For the text-containing cell, return its midpoint in [X, Y] coordinate format. 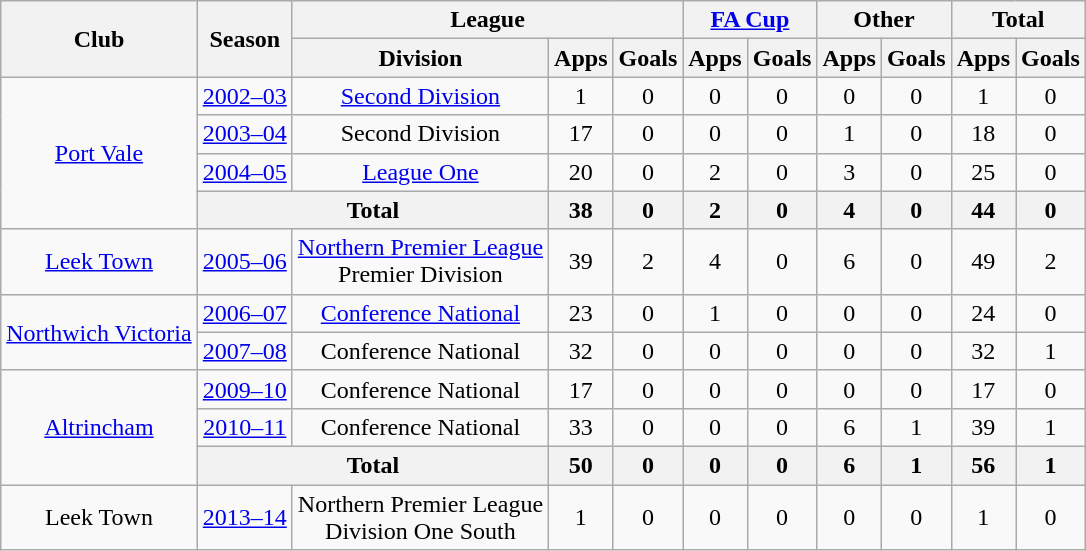
24 [983, 313]
Northern Premier LeagueDivision One South [420, 516]
League One [420, 172]
Other [884, 20]
2003–04 [244, 134]
18 [983, 134]
2013–14 [244, 516]
2005–06 [244, 262]
Port Vale [99, 153]
23 [581, 313]
Northwich Victoria [99, 332]
FA Cup [750, 20]
2010–11 [244, 427]
25 [983, 172]
33 [581, 427]
50 [581, 465]
League [487, 20]
56 [983, 465]
49 [983, 262]
2002–03 [244, 96]
Season [244, 39]
44 [983, 210]
2006–07 [244, 313]
Altrincham [99, 427]
38 [581, 210]
3 [849, 172]
2004–05 [244, 172]
2007–08 [244, 351]
Northern Premier LeaguePremier Division [420, 262]
Division [420, 58]
20 [581, 172]
Club [99, 39]
2009–10 [244, 389]
